From the cell containing the given text, extract its center point as (X, Y) coordinate. 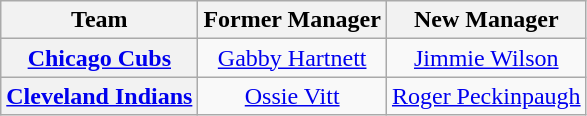
Gabby Hartnett (292, 58)
Cleveland Indians (100, 96)
Team (100, 20)
Roger Peckinpaugh (486, 96)
Jimmie Wilson (486, 58)
Ossie Vitt (292, 96)
New Manager (486, 20)
Former Manager (292, 20)
Chicago Cubs (100, 58)
